Capture the cell that displays the provided text and extract its [X, Y] central coordinate. 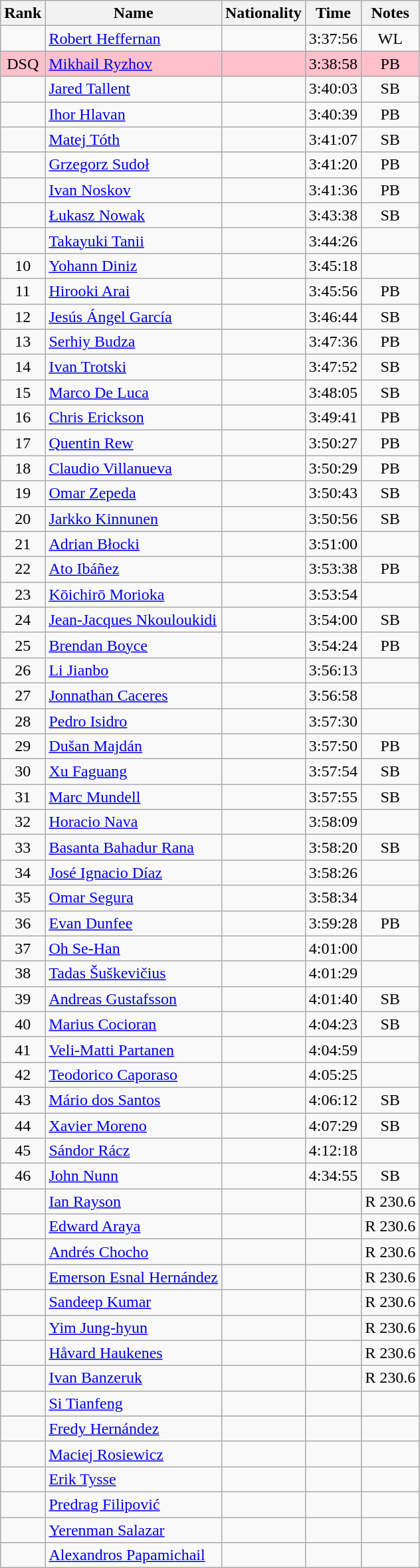
3:57:50 [333, 746]
Nationality [263, 13]
Basanta Bahadur Rana [134, 847]
Marco De Luca [134, 392]
3:56:58 [333, 695]
19 [23, 493]
39 [23, 999]
Andrés Chocho [134, 1252]
Omar Segura [134, 898]
Si Tianfeng [134, 1403]
17 [23, 443]
Li Jianbo [134, 670]
Brendan Boyce [134, 645]
3:51:00 [333, 544]
Fredy Hernández [134, 1429]
Ivan Noskov [134, 190]
3:43:38 [333, 215]
14 [23, 367]
Jean-Jacques Nkouloukidi [134, 620]
Jarkko Kinnunen [134, 519]
15 [23, 392]
3:45:56 [333, 291]
Notes [391, 13]
42 [23, 1075]
40 [23, 1024]
3:57:30 [333, 721]
27 [23, 695]
4:12:18 [333, 1151]
Maciej Rosiewicz [134, 1454]
3:50:29 [333, 468]
John Nunn [134, 1176]
4:04:59 [333, 1049]
32 [23, 822]
DSQ [23, 64]
35 [23, 898]
3:50:43 [333, 493]
21 [23, 544]
Łukasz Nowak [134, 215]
Ihor Hlavan [134, 114]
Edward Araya [134, 1227]
3:54:24 [333, 645]
11 [23, 291]
46 [23, 1176]
20 [23, 519]
Quentin Rew [134, 443]
3:40:03 [333, 89]
Pedro Isidro [134, 721]
Xavier Moreno [134, 1126]
Claudio Villanueva [134, 468]
34 [23, 873]
45 [23, 1151]
Yim Jung-hyun [134, 1328]
Rank [23, 13]
Takayuki Tanii [134, 240]
Horacio Nava [134, 822]
3:41:36 [333, 190]
Jesús Ángel García [134, 317]
Tadas Šuškevičius [134, 974]
3:47:36 [333, 342]
Andreas Gustafsson [134, 999]
38 [23, 974]
16 [23, 418]
31 [23, 797]
3:38:58 [333, 64]
3:57:54 [333, 772]
29 [23, 746]
4:01:00 [333, 948]
3:58:20 [333, 847]
3:57:55 [333, 797]
37 [23, 948]
Mário dos Santos [134, 1100]
Serhiy Budza [134, 342]
Håvard Haukenes [134, 1353]
Erik Tysse [134, 1479]
3:46:44 [333, 317]
3:50:27 [333, 443]
WL [391, 39]
Yerenman Salazar [134, 1529]
Name [134, 13]
Omar Zepeda [134, 493]
3:58:09 [333, 822]
3:50:56 [333, 519]
3:53:38 [333, 569]
18 [23, 468]
3:44:26 [333, 240]
4:01:40 [333, 999]
4:34:55 [333, 1176]
3:47:52 [333, 367]
3:53:54 [333, 594]
4:04:23 [333, 1024]
Veli-Matti Partanen [134, 1049]
Chris Erickson [134, 418]
Sándor Rácz [134, 1151]
Emerson Esnal Hernández [134, 1277]
Alexandros Papamichail [134, 1555]
3:56:13 [333, 670]
41 [23, 1049]
Marc Mundell [134, 797]
Time [333, 13]
Matej Tóth [134, 139]
José Ignacio Díaz [134, 873]
3:37:56 [333, 39]
Jared Tallent [134, 89]
Grzegorz Sudoł [134, 165]
26 [23, 670]
Xu Faguang [134, 772]
3:45:18 [333, 266]
Sandeep Kumar [134, 1302]
36 [23, 923]
Kōichirō Morioka [134, 594]
Ian Rayson [134, 1201]
Mikhail Ryzhov [134, 64]
Hirooki Arai [134, 291]
Adrian Błocki [134, 544]
3:54:00 [333, 620]
25 [23, 645]
Predrag Filipović [134, 1504]
33 [23, 847]
Ivan Trotski [134, 367]
Yohann Diniz [134, 266]
3:40:39 [333, 114]
Ato Ibáñez [134, 569]
12 [23, 317]
3:48:05 [333, 392]
Ivan Banzeruk [134, 1378]
4:01:29 [333, 974]
30 [23, 772]
Evan Dunfee [134, 923]
Oh Se-Han [134, 948]
3:59:28 [333, 923]
28 [23, 721]
44 [23, 1126]
24 [23, 620]
3:41:07 [333, 139]
4:07:29 [333, 1126]
23 [23, 594]
4:06:12 [333, 1100]
43 [23, 1100]
3:49:41 [333, 418]
Marius Cocioran [134, 1024]
4:05:25 [333, 1075]
10 [23, 266]
Jonnathan Caceres [134, 695]
3:58:26 [333, 873]
22 [23, 569]
Dušan Majdán [134, 746]
Teodorico Caporaso [134, 1075]
3:58:34 [333, 898]
3:41:20 [333, 165]
13 [23, 342]
Robert Heffernan [134, 39]
